Locate the cell with the specified text and output its [X, Y] center coordinate. 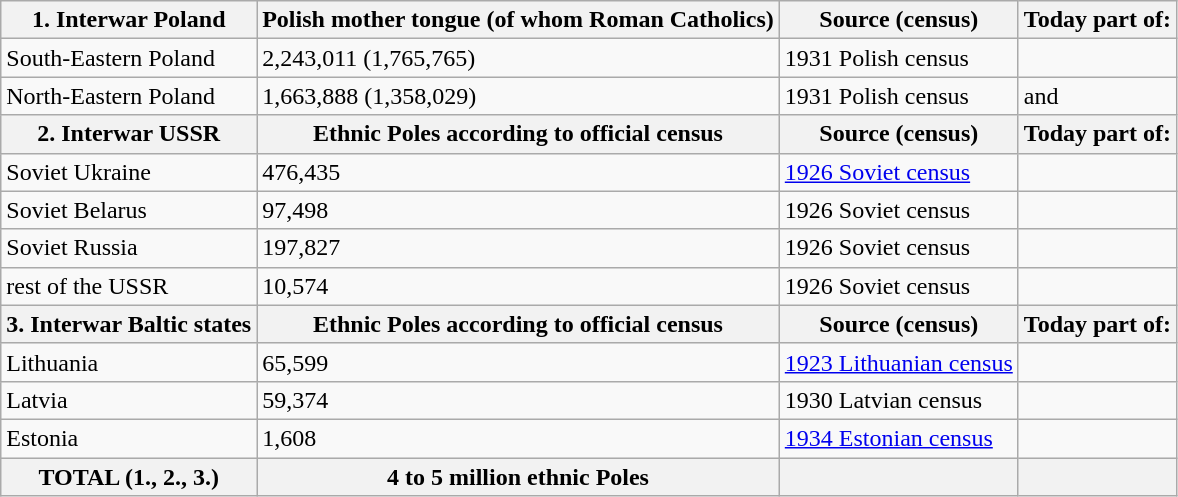
1,608 [518, 438]
10,574 [518, 286]
1. Interwar Poland [129, 20]
Polish mother tongue (of whom Roman Catholics) [518, 20]
3. Interwar Baltic states [129, 324]
Latvia [129, 400]
TOTAL (1., 2., 3.) [129, 477]
197,827 [518, 248]
4 to 5 million ethnic Poles [518, 477]
1930 Latvian census [898, 400]
1934 Estonian census [898, 438]
South-Eastern Poland [129, 58]
rest of the USSR [129, 286]
59,374 [518, 400]
Soviet Ukraine [129, 172]
1923 Lithuanian census [898, 362]
North-Eastern Poland [129, 96]
and [1097, 96]
Soviet Russia [129, 248]
2,243,011 (1,765,765) [518, 58]
65,599 [518, 362]
476,435 [518, 172]
1,663,888 (1,358,029) [518, 96]
Lithuania [129, 362]
Soviet Belarus [129, 210]
97,498 [518, 210]
Estonia [129, 438]
2. Interwar USSR [129, 134]
